Detect which cell encompasses the target text, then output its (x, y) center coordinate. 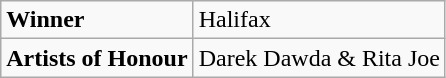
Darek Dawda & Rita Joe (319, 58)
Artists of Honour (97, 58)
Halifax (319, 20)
Winner (97, 20)
